Locate the cell with the specified text and output its (x, y) center coordinate. 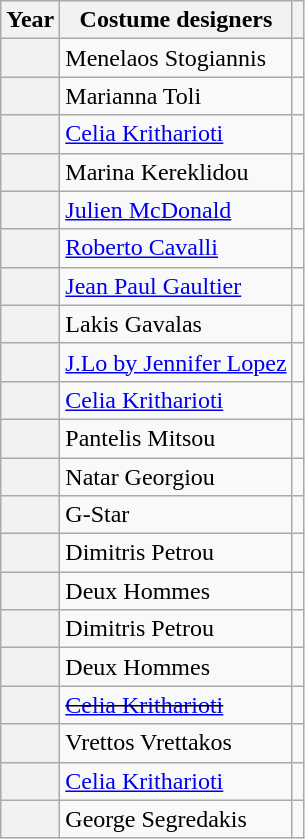
Pantelis Mitsou (176, 438)
G-Star (176, 515)
Marina Kereklidou (176, 172)
Lakis Gavalas (176, 324)
Costume designers (176, 20)
Marianna Toli (176, 96)
Julien McDonald (176, 210)
Natar Georgiou (176, 477)
Vrettos Vrettakos (176, 743)
Menelaos Stogiannis (176, 58)
Jean Paul Gaultier (176, 286)
Year (30, 20)
J.Lo by Jennifer Lopez (176, 362)
Roberto Cavalli (176, 248)
George Segredakis (176, 819)
